Extract the (X, Y) coordinate from the center of the cell holding the provided text.  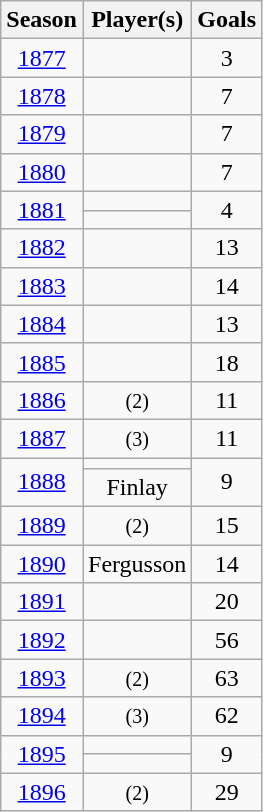
3 (227, 58)
1891 (42, 602)
1888 (42, 482)
4 (227, 210)
1879 (42, 134)
1885 (42, 362)
1878 (42, 96)
1894 (42, 716)
1890 (42, 564)
62 (227, 716)
1893 (42, 678)
1892 (42, 640)
Player(s) (136, 20)
1883 (42, 286)
1887 (42, 438)
1877 (42, 58)
1881 (42, 210)
1889 (42, 526)
56 (227, 640)
1884 (42, 324)
1896 (42, 792)
1895 (42, 754)
Finlay (136, 488)
Fergusson (136, 564)
15 (227, 526)
Season (42, 20)
63 (227, 678)
1882 (42, 248)
29 (227, 792)
Goals (227, 20)
1880 (42, 172)
20 (227, 602)
1886 (42, 400)
18 (227, 362)
